From the cell containing the given text, extract its center point as [X, Y] coordinate. 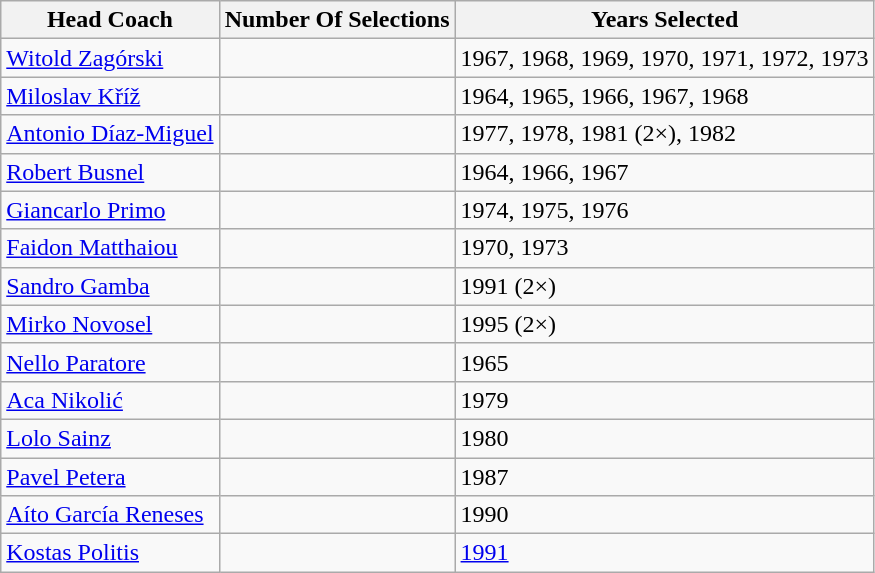
1974, 1975, 1976 [664, 210]
1967, 1968, 1969, 1970, 1971, 1972, 1973 [664, 58]
1970, 1973 [664, 248]
1991 (2×) [664, 286]
1995 (2×) [664, 324]
1977, 1978, 1981 (2×), 1982 [664, 134]
Miloslav Kříž [110, 96]
Number Of Selections [337, 20]
1965 [664, 362]
Years Selected [664, 20]
Head Coach [110, 20]
Robert Busnel [110, 172]
1979 [664, 400]
Sandro Gamba [110, 286]
Witold Zagórski [110, 58]
Aca Nikolić [110, 400]
Faidon Matthaiou [110, 248]
Pavel Petera [110, 477]
1964, 1966, 1967 [664, 172]
1990 [664, 515]
Giancarlo Primo [110, 210]
1987 [664, 477]
1991 [664, 553]
Mirko Novosel [110, 324]
Antonio Díaz-Miguel [110, 134]
1980 [664, 438]
1964, 1965, 1966, 1967, 1968 [664, 96]
Nello Paratore [110, 362]
Kostas Politis [110, 553]
Aíto García Reneses [110, 515]
Lolo Sainz [110, 438]
